Detect which cell encompasses the target text, then output its (x, y) center coordinate. 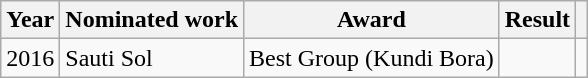
2016 (30, 58)
Sauti Sol (152, 58)
Best Group (Kundi Bora) (372, 58)
Year (30, 20)
Award (372, 20)
Result (537, 20)
Nominated work (152, 20)
